Determine the (x, y) coordinate at the center of the cell enclosing the given text.  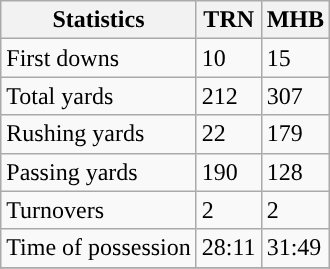
Passing yards (99, 172)
TRN (228, 20)
Time of possession (99, 248)
Turnovers (99, 210)
28:11 (228, 248)
Total yards (99, 96)
128 (295, 172)
212 (228, 96)
31:49 (295, 248)
Statistics (99, 20)
First downs (99, 58)
MHB (295, 20)
307 (295, 96)
179 (295, 134)
190 (228, 172)
Rushing yards (99, 134)
22 (228, 134)
10 (228, 58)
15 (295, 58)
